From the cell containing the given text, extract its center point as [X, Y] coordinate. 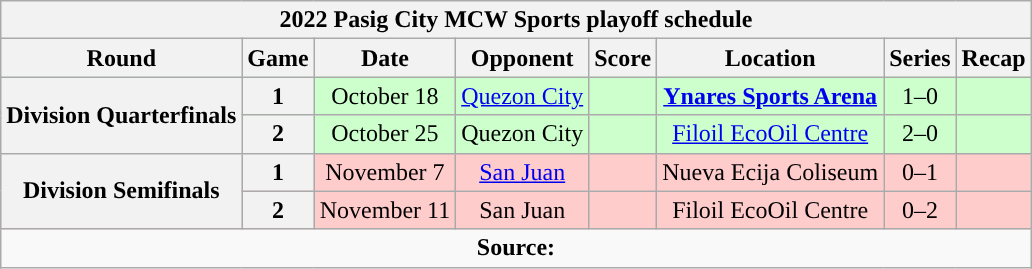
October 25 [384, 134]
Location [770, 58]
Recap [994, 58]
2022 Pasig City MCW Sports playoff schedule [516, 20]
Game [278, 58]
Division Semifinals [122, 191]
November 7 [384, 172]
Source: [516, 248]
Ynares Sports Arena [770, 96]
Opponent [522, 58]
2–0 [920, 134]
Division Quarterfinals [122, 115]
Score [623, 58]
Nueva Ecija Coliseum [770, 172]
1–0 [920, 96]
Round [122, 58]
Series [920, 58]
November 11 [384, 210]
Date [384, 58]
0–2 [920, 210]
October 18 [384, 96]
0–1 [920, 172]
